Identify which cell holds the provided text, then report its [X, Y] central coordinate. 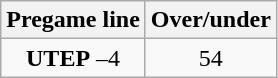
UTEP –4 [74, 58]
54 [210, 58]
Pregame line [74, 20]
Over/under [210, 20]
